Return [X, Y] of the center of cell containing provided text 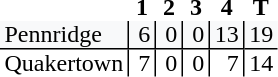
14 [261, 63]
6 [142, 35]
Quakertown [64, 63]
19 [261, 35]
Pennridge [64, 35]
13 [226, 35]
